Pinpoint the cell where the given text exists, returning its (X, Y) midpoint coordinate. 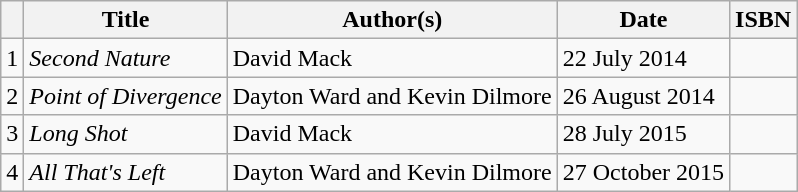
Long Shot (126, 134)
ISBN (764, 20)
Point of Divergence (126, 96)
27 October 2015 (643, 172)
Title (126, 20)
All That's Left (126, 172)
28 July 2015 (643, 134)
4 (12, 172)
Author(s) (392, 20)
3 (12, 134)
Second Nature (126, 58)
26 August 2014 (643, 96)
Date (643, 20)
22 July 2014 (643, 58)
1 (12, 58)
2 (12, 96)
